From the cell containing the given text, extract its center point as [x, y] coordinate. 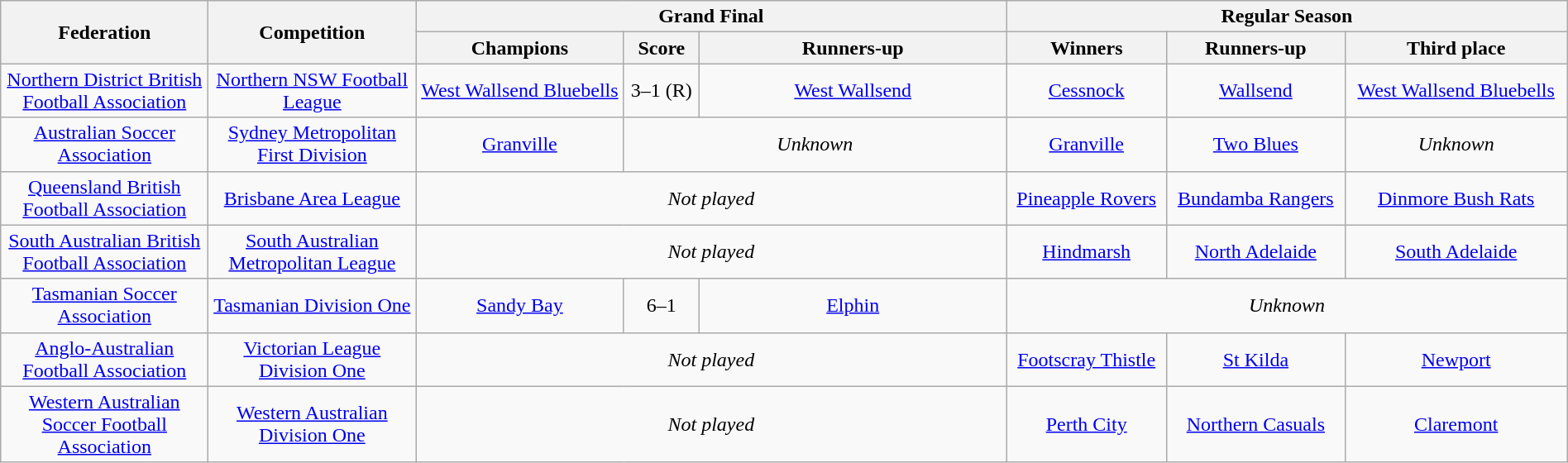
South Australian British Football Association [104, 251]
Anglo-Australian Football Association [104, 359]
Elphin [853, 306]
West Wallsend [853, 91]
Wallsend [1255, 91]
Federation [104, 32]
Perth City [1087, 424]
South Adelaide [1456, 251]
Bundamba Rangers [1255, 198]
Tasmanian Division One [313, 306]
6–1 [662, 306]
Sandy Bay [519, 306]
Champions [519, 48]
Hindmarsh [1087, 251]
Victorian League Division One [313, 359]
Competition [313, 32]
Regular Season [1287, 17]
Australian Soccer Association [104, 144]
Score [662, 48]
Brisbane Area League [313, 198]
Northern Casuals [1255, 424]
St Kilda [1255, 359]
Dinmore Bush Rats [1456, 198]
Pineapple Rovers [1087, 198]
Northern NSW Football League [313, 91]
Tasmanian Soccer Association [104, 306]
Footscray Thistle [1087, 359]
South Australian Metropolitan League [313, 251]
Northern District British Football Association [104, 91]
3–1 (R) [662, 91]
Claremont [1456, 424]
Winners [1087, 48]
Two Blues [1255, 144]
Western Australian Soccer Football Association [104, 424]
Third place [1456, 48]
Grand Final [711, 17]
Cessnock [1087, 91]
North Adelaide [1255, 251]
Newport [1456, 359]
Western Australian Division One [313, 424]
Queensland British Football Association [104, 198]
Sydney Metropolitan First Division [313, 144]
